From the cell containing the given text, extract its center point as (x, y) coordinate. 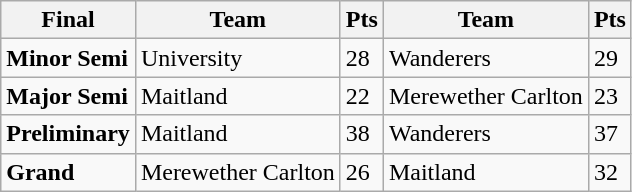
University (238, 58)
23 (610, 96)
22 (362, 96)
Grand (68, 172)
26 (362, 172)
38 (362, 134)
Minor Semi (68, 58)
37 (610, 134)
32 (610, 172)
Preliminary (68, 134)
Major Semi (68, 96)
28 (362, 58)
Final (68, 20)
29 (610, 58)
